Locate the cell with the specified text and output its (X, Y) center coordinate. 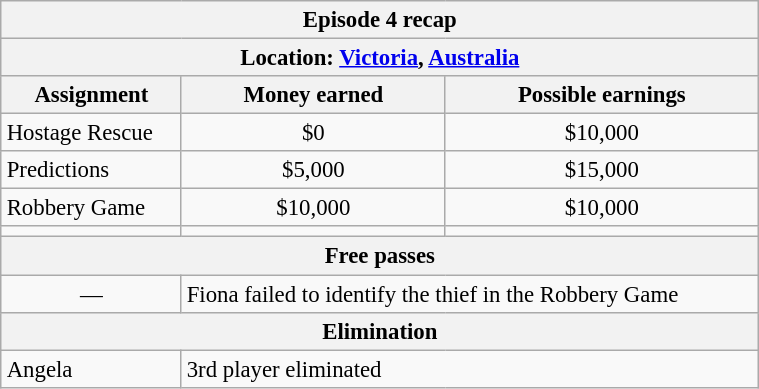
Fiona failed to identify the thief in the Robbery Game (470, 293)
Episode 4 recap (380, 20)
$0 (313, 133)
Robbery Game (91, 208)
Possible earnings (602, 95)
$15,000 (602, 170)
Hostage Rescue (91, 133)
Assignment (91, 95)
Location: Victoria, Australia (380, 57)
Predictions (91, 170)
Angela (91, 369)
— (91, 293)
Elimination (380, 331)
Money earned (313, 95)
Free passes (380, 256)
$5,000 (313, 170)
3rd player eliminated (470, 369)
